Determine the (X, Y) coordinate at the center of the cell enclosing the given text.  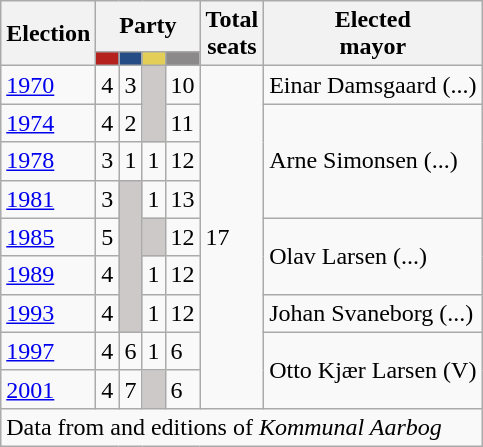
Otto Kjær Larsen (V) (373, 370)
5 (108, 237)
Einar Damsgaard (...) (373, 85)
Party (148, 26)
1981 (48, 199)
1978 (48, 161)
10 (182, 85)
Totalseats (232, 34)
Johan Svaneborg (...) (373, 313)
1997 (48, 351)
1974 (48, 123)
13 (182, 199)
1993 (48, 313)
17 (232, 238)
Electedmayor (373, 34)
1970 (48, 85)
Election (48, 34)
Data from and editions of Kommunal Aarbog (242, 427)
11 (182, 123)
1989 (48, 275)
1985 (48, 237)
Arne Simonsen (...) (373, 161)
2 (130, 123)
Olav Larsen (...) (373, 256)
2001 (48, 389)
7 (130, 389)
